Detect which cell encompasses the target text, then output its [X, Y] center coordinate. 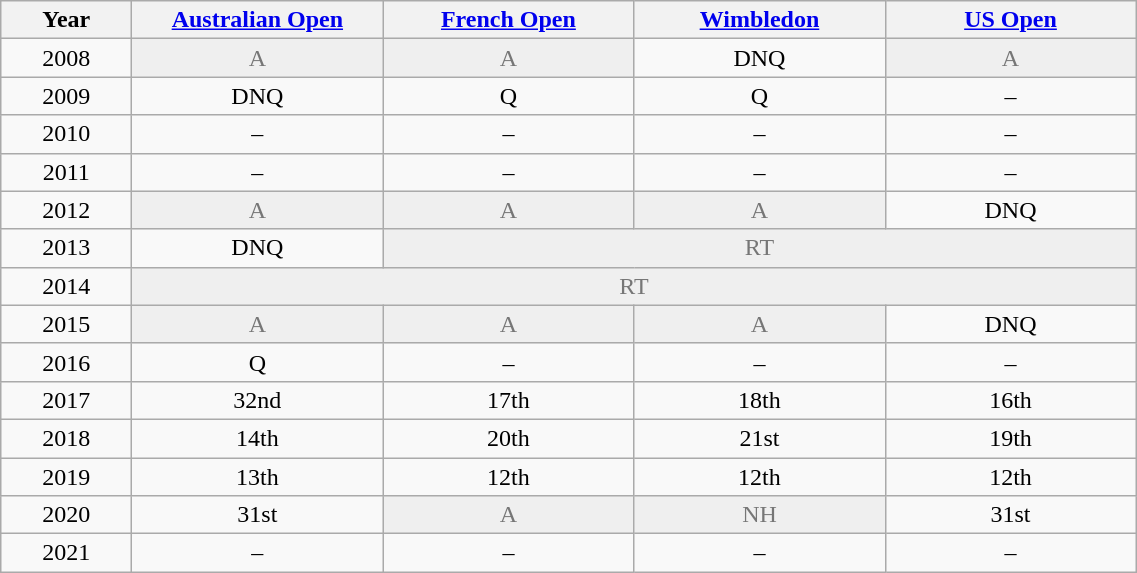
2017 [66, 400]
2010 [66, 134]
2011 [66, 172]
13th [258, 477]
16th [1010, 400]
US Open [1010, 20]
14th [258, 438]
French Open [508, 20]
2014 [66, 286]
20th [508, 438]
2018 [66, 438]
2015 [66, 324]
Wimbledon [760, 20]
2012 [66, 210]
2019 [66, 477]
NH [760, 515]
2020 [66, 515]
18th [760, 400]
32nd [258, 400]
Australian Open [258, 20]
2008 [66, 58]
2021 [66, 553]
2013 [66, 248]
Year [66, 20]
17th [508, 400]
2016 [66, 362]
21st [760, 438]
2009 [66, 96]
19th [1010, 438]
